Return the (X, Y) coordinate for the center point of the cell that contains the specified text.  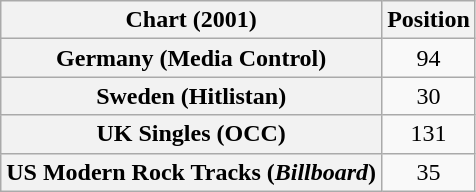
Chart (2001) (192, 20)
30 (429, 96)
131 (429, 134)
Germany (Media Control) (192, 58)
94 (429, 58)
US Modern Rock Tracks (Billboard) (192, 172)
Position (429, 20)
Sweden (Hitlistan) (192, 96)
35 (429, 172)
UK Singles (OCC) (192, 134)
